Scan for the cell matching the given text and deliver its [X, Y] coordinate at center. 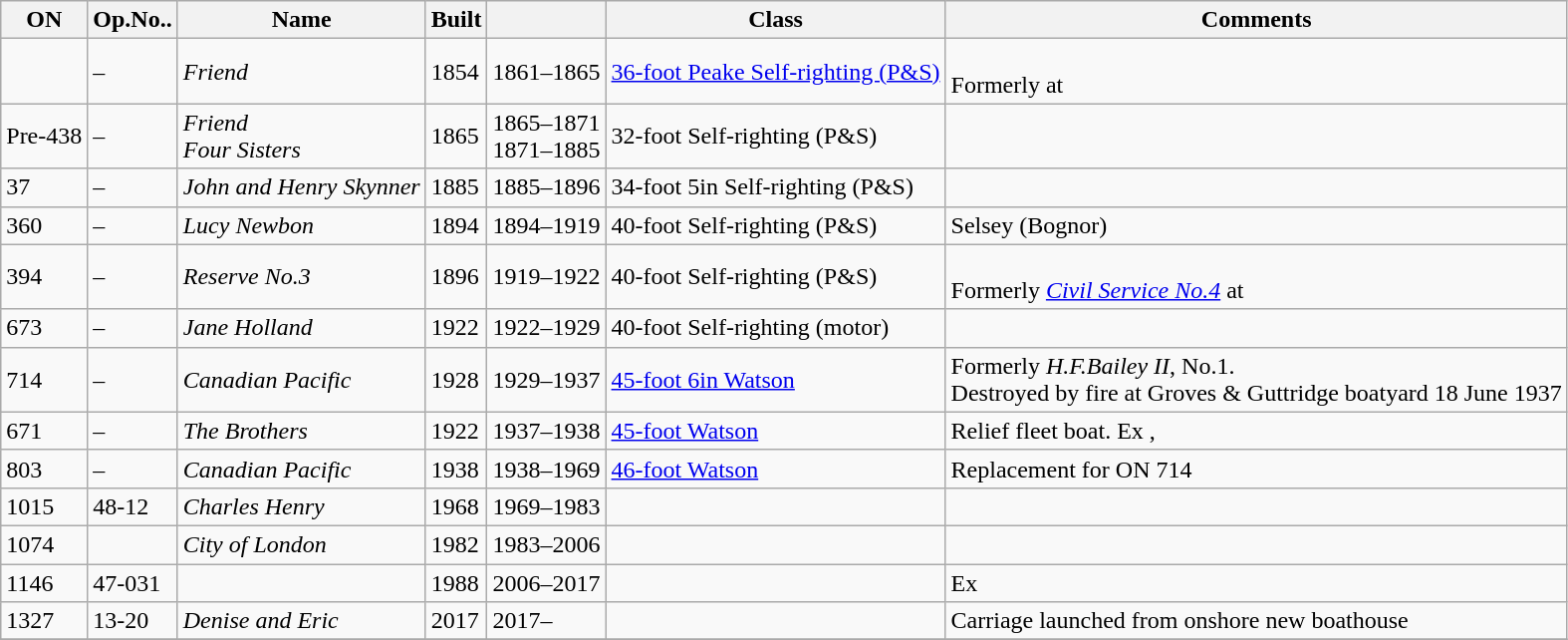
1983–2006 [546, 544]
40-foot Self-righting (motor) [775, 328]
FriendFour Sisters [301, 136]
45-foot Watson [775, 431]
32-foot Self-righting (P&S) [775, 136]
1968 [456, 506]
1938–1969 [546, 469]
1865–18711871–1885 [546, 136]
1885–1896 [546, 187]
1982 [456, 544]
Comments [1256, 20]
Selsey (Bognor) [1256, 225]
37 [44, 187]
Replacement for ON 714 [1256, 469]
Ex [1256, 583]
Class [775, 20]
1015 [44, 506]
Relief fleet boat. Ex , [1256, 431]
Carriage launched from onshore new boathouse [1256, 621]
1919–1922 [546, 277]
671 [44, 431]
Formerly Civil Service No.4 at [1256, 277]
1937–1938 [546, 431]
45-foot 6in Watson [775, 379]
Jane Holland [301, 328]
48-12 [132, 506]
1938 [456, 469]
The Brothers [301, 431]
714 [44, 379]
1327 [44, 621]
2006–2017 [546, 583]
394 [44, 277]
Reserve No.3 [301, 277]
Pre-438 [44, 136]
Built [456, 20]
360 [44, 225]
1929–1937 [546, 379]
John and Henry Skynner [301, 187]
Name [301, 20]
1074 [44, 544]
Formerly at [1256, 72]
1928 [456, 379]
46-foot Watson [775, 469]
ON [44, 20]
1861–1865 [546, 72]
Friend [301, 72]
1896 [456, 277]
1885 [456, 187]
1894–1919 [546, 225]
Op.No.. [132, 20]
673 [44, 328]
City of London [301, 544]
13-20 [132, 621]
1865 [456, 136]
36-foot Peake Self-righting (P&S) [775, 72]
803 [44, 469]
1894 [456, 225]
2017 [456, 621]
Lucy Newbon [301, 225]
Formerly H.F.Bailey II, No.1.Destroyed by fire at Groves & Guttridge boatyard 18 June 1937 [1256, 379]
Denise and Eric [301, 621]
47-031 [132, 583]
1854 [456, 72]
1969–1983 [546, 506]
1922–1929 [546, 328]
1146 [44, 583]
1988 [456, 583]
Charles Henry [301, 506]
2017– [546, 621]
34-foot 5in Self-righting (P&S) [775, 187]
